Return (x, y) of the center of cell containing provided text 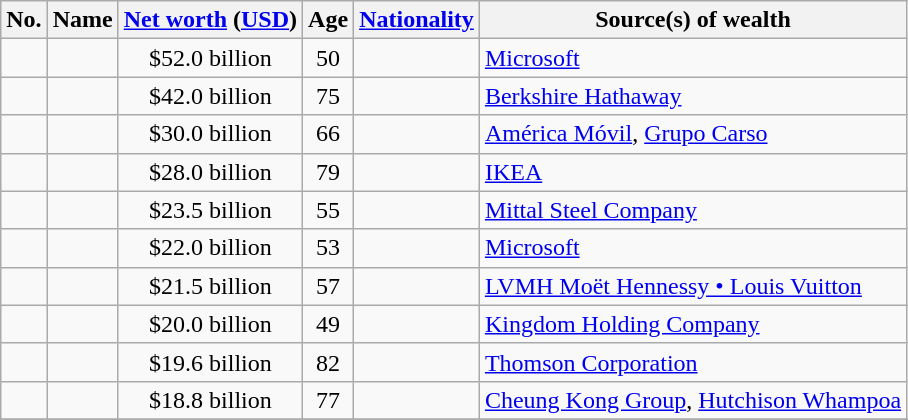
Age (328, 20)
Mittal Steel Company (692, 210)
No. (24, 20)
53 (328, 248)
$42.0 billion (210, 96)
$22.0 billion (210, 248)
Berkshire Hathaway (692, 96)
Name (82, 20)
$19.6 billion (210, 362)
66 (328, 134)
$30.0 billion (210, 134)
$18.8 billion (210, 400)
$20.0 billion (210, 324)
79 (328, 172)
LVMH Moët Hennessy • Louis Vuitton (692, 286)
49 (328, 324)
82 (328, 362)
América Móvil, Grupo Carso (692, 134)
IKEA (692, 172)
55 (328, 210)
50 (328, 58)
$52.0 billion (210, 58)
77 (328, 400)
$23.5 billion (210, 210)
Source(s) of wealth (692, 20)
$21.5 billion (210, 286)
Kingdom Holding Company (692, 324)
Net worth (USD) (210, 20)
57 (328, 286)
Thomson Corporation (692, 362)
75 (328, 96)
Cheung Kong Group, Hutchison Whampoa (692, 400)
Nationality (417, 20)
$28.0 billion (210, 172)
